Extract the [X, Y] coordinate from the center of the cell holding the provided text.  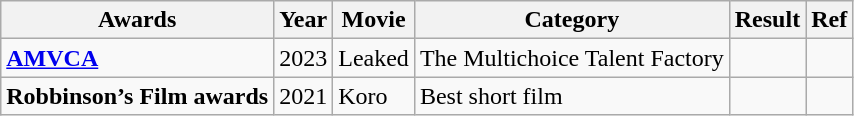
Category [572, 20]
Best short film [572, 96]
2023 [304, 58]
Result [767, 20]
2021 [304, 96]
Awards [138, 20]
AMVCA [138, 58]
Leaked [374, 58]
Year [304, 20]
Koro [374, 96]
Robbinson’s Film awards [138, 96]
The Multichoice Talent Factory [572, 58]
Movie [374, 20]
Ref [830, 20]
